Search for the cell housing the specified text and yield its [x, y] center coordinate. 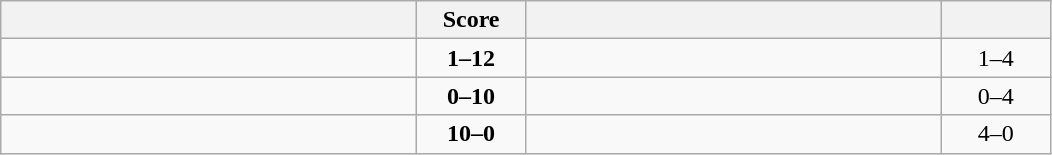
0–4 [996, 96]
Score [472, 20]
1–12 [472, 58]
4–0 [996, 134]
10–0 [472, 134]
1–4 [996, 58]
0–10 [472, 96]
